Detect which cell encompasses the target text, then output its (x, y) center coordinate. 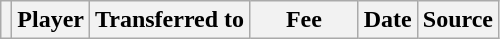
Transferred to (170, 20)
Source (458, 20)
Date (388, 20)
Fee (304, 20)
Player (51, 20)
